Detect which cell encompasses the target text, then output its (x, y) center coordinate. 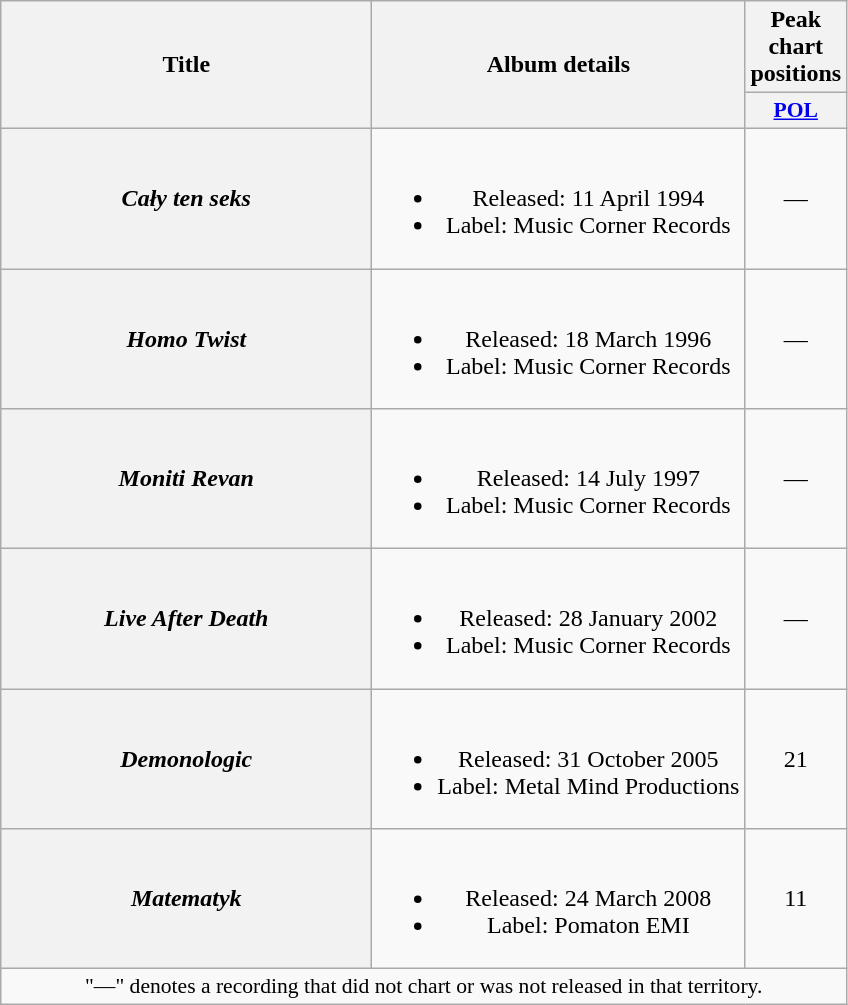
Peak chart positions (796, 47)
Released: 14 July 1997Label: Music Corner Records (558, 479)
POL (796, 111)
Matematyk (186, 899)
Live After Death (186, 619)
Moniti Revan (186, 479)
Released: 24 March 2008Label: Pomaton EMI (558, 899)
Released: 11 April 1994Label: Music Corner Records (558, 198)
Cały ten seks (186, 198)
Title (186, 65)
11 (796, 899)
21 (796, 759)
Released: 28 January 2002Label: Music Corner Records (558, 619)
"—" denotes a recording that did not chart or was not released in that territory. (424, 987)
Homo Twist (186, 338)
Released: 31 October 2005Label: Metal Mind Productions (558, 759)
Released: 18 March 1996Label: Music Corner Records (558, 338)
Demonologic (186, 759)
Album details (558, 65)
